Locate the cell with the specified text and output its [X, Y] center coordinate. 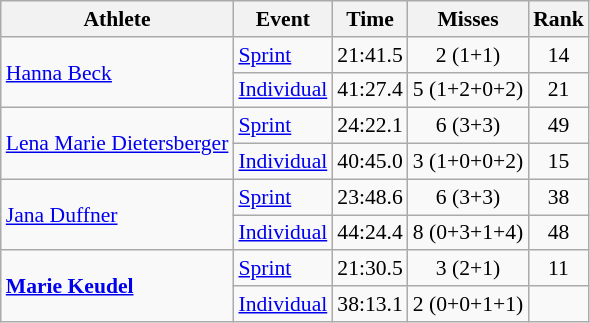
11 [558, 269]
38 [558, 197]
21 [558, 90]
Jana Duffner [118, 214]
Lena Marie Dietersberger [118, 144]
49 [558, 126]
Hanna Beck [118, 72]
5 (1+2+0+2) [468, 90]
21:41.5 [370, 55]
3 (1+0+0+2) [468, 162]
21:30.5 [370, 269]
8 (0+3+1+4) [468, 233]
Rank [558, 19]
23:48.6 [370, 197]
Athlete [118, 19]
2 (1+1) [468, 55]
Event [282, 19]
2 (0+0+1+1) [468, 304]
14 [558, 55]
3 (2+1) [468, 269]
48 [558, 233]
38:13.1 [370, 304]
24:22.1 [370, 126]
Time [370, 19]
41:27.4 [370, 90]
44:24.4 [370, 233]
15 [558, 162]
40:45.0 [370, 162]
Marie Keudel [118, 286]
Misses [468, 19]
